Find where the given text appears and provide that cell's center as [x, y] coordinate. 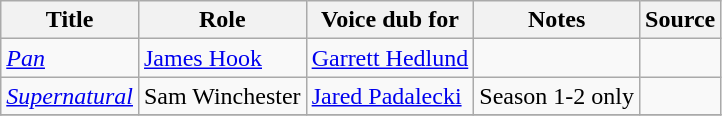
Garrett Hedlund [390, 58]
Title [70, 20]
Supernatural [70, 96]
James Hook [222, 58]
Role [222, 20]
Voice dub for [390, 20]
Source [680, 20]
Pan [70, 58]
Season 1-2 only [557, 96]
Notes [557, 20]
Sam Winchester [222, 96]
Jared Padalecki [390, 96]
